Find where the given text appears and provide that cell's center as [x, y] coordinate. 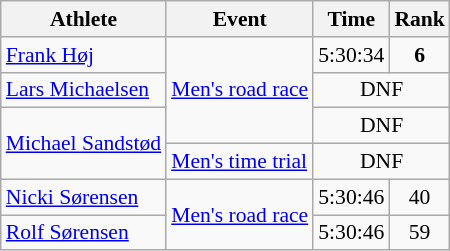
59 [420, 233]
Time [351, 19]
Rolf Sørensen [84, 233]
40 [420, 197]
Rank [420, 19]
Frank Høj [84, 55]
Event [240, 19]
Athlete [84, 19]
Nicki Sørensen [84, 197]
5:30:34 [351, 55]
Michael Sandstød [84, 144]
6 [420, 55]
Lars Michaelsen [84, 90]
Men's time trial [240, 162]
